Pinpoint the cell where the given text exists, returning its [x, y] midpoint coordinate. 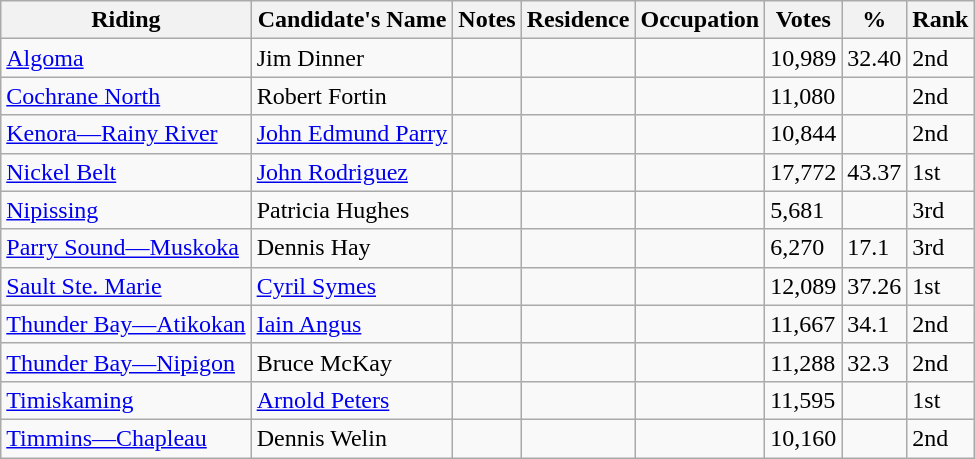
43.37 [874, 172]
Occupation [700, 20]
34.1 [874, 324]
11,080 [804, 96]
Cyril Symes [352, 286]
John Rodriguez [352, 172]
Iain Angus [352, 324]
6,270 [804, 248]
% [874, 20]
Thunder Bay—Atikokan [126, 324]
10,989 [804, 58]
Parry Sound—Muskoka [126, 248]
Riding [126, 20]
Sault Ste. Marie [126, 286]
Kenora—Rainy River [126, 134]
17.1 [874, 248]
11,667 [804, 324]
10,844 [804, 134]
Nipissing [126, 210]
Jim Dinner [352, 58]
10,160 [804, 438]
37.26 [874, 286]
Votes [804, 20]
Algoma [126, 58]
Cochrane North [126, 96]
Dennis Hay [352, 248]
Bruce McKay [352, 362]
Thunder Bay—Nipigon [126, 362]
Notes [487, 20]
Timmins—Chapleau [126, 438]
Residence [578, 20]
Patricia Hughes [352, 210]
Robert Fortin [352, 96]
32.40 [874, 58]
Rank [940, 20]
Nickel Belt [126, 172]
Timiskaming [126, 400]
Candidate's Name [352, 20]
Dennis Welin [352, 438]
John Edmund Parry [352, 134]
17,772 [804, 172]
32.3 [874, 362]
5,681 [804, 210]
11,288 [804, 362]
12,089 [804, 286]
11,595 [804, 400]
Arnold Peters [352, 400]
